Find where the given text appears and provide that cell's center as (x, y) coordinate. 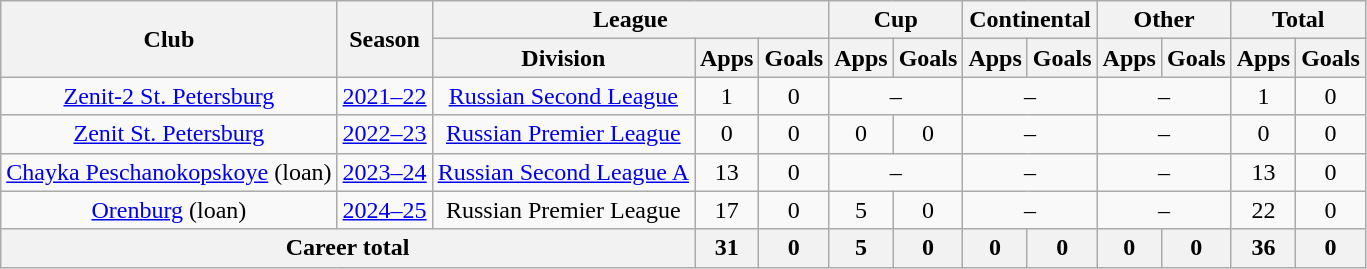
2023–24 (384, 172)
36 (1263, 248)
22 (1263, 210)
Zenit St. Petersburg (169, 134)
2021–22 (384, 96)
Cup (896, 20)
31 (726, 248)
Club (169, 39)
Total (1298, 20)
Continental (1030, 20)
Chayka Peschanokopskoye (loan) (169, 172)
2022–23 (384, 134)
Division (563, 58)
2024–25 (384, 210)
Zenit-2 St. Petersburg (169, 96)
Russian Second League A (563, 172)
Season (384, 39)
Orenburg (loan) (169, 210)
17 (726, 210)
Career total (348, 248)
League (630, 20)
Russian Second League (563, 96)
Other (1164, 20)
